Locate the cell with the specified text and output its [X, Y] center coordinate. 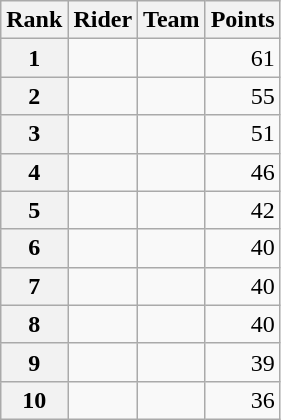
51 [242, 134]
Team [172, 20]
46 [242, 172]
Rank [34, 20]
55 [242, 96]
39 [242, 362]
10 [34, 400]
42 [242, 210]
7 [34, 286]
2 [34, 96]
8 [34, 324]
4 [34, 172]
61 [242, 58]
Points [242, 20]
5 [34, 210]
9 [34, 362]
1 [34, 58]
36 [242, 400]
Rider [103, 20]
3 [34, 134]
6 [34, 248]
